Return the [X, Y] coordinate for the center point of the cell that contains the specified text.  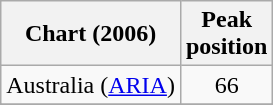
66 [226, 85]
Peakposition [226, 34]
Chart (2006) [91, 34]
Australia (ARIA) [91, 85]
